Return the [x, y] coordinate for the center point of the cell that contains the specified text.  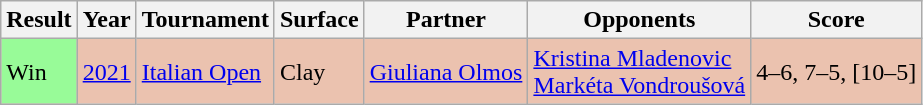
Clay [319, 72]
Opponents [640, 20]
Italian Open [205, 72]
Partner [446, 20]
Kristina Mladenovic Markéta Vondroušová [640, 72]
Surface [319, 20]
Tournament [205, 20]
Result [39, 20]
4–6, 7–5, [10–5] [836, 72]
Giuliana Olmos [446, 72]
2021 [106, 72]
Year [106, 20]
Score [836, 20]
Win [39, 72]
